Return the (X, Y) coordinate for the center point of the cell that contains the specified text.  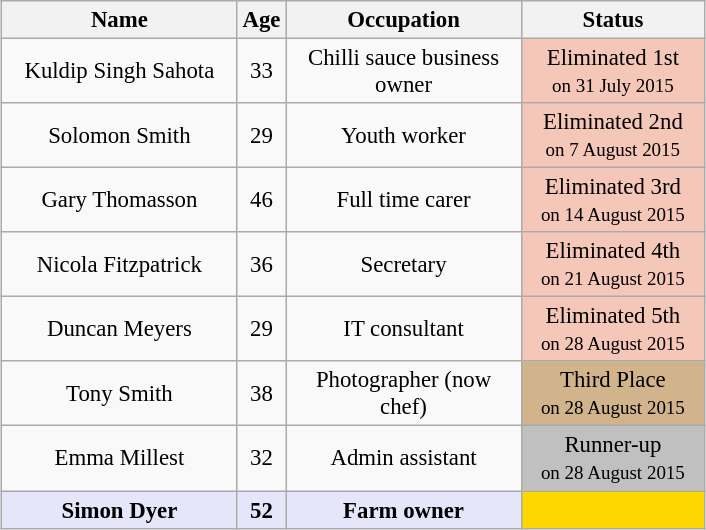
Emma Millest (120, 458)
Chilli sauce business owner (404, 70)
IT consultant (404, 330)
Gary Thomasson (120, 200)
38 (262, 394)
Secretary (404, 264)
Eliminated 1ston 31 July 2015 (612, 70)
Tony Smith (120, 394)
32 (262, 458)
36 (262, 264)
Youth worker (404, 136)
Eliminated 4thon 21 August 2015 (612, 264)
Admin assistant (404, 458)
Eliminated 2ndon 7 August 2015 (612, 136)
Duncan Meyers (120, 330)
Photographer (now chef) (404, 394)
33 (262, 70)
Full time carer (404, 200)
Status (612, 20)
52 (262, 509)
Runner-upon 28 August 2015 (612, 458)
Eliminated 3rdon 14 August 2015 (612, 200)
Solomon Smith (120, 136)
46 (262, 200)
Farm owner (404, 509)
Occupation (404, 20)
Simon Dyer (120, 509)
Third Placeon 28 August 2015 (612, 394)
Kuldip Singh Sahota (120, 70)
Age (262, 20)
Name (120, 20)
Eliminated 5thon 28 August 2015 (612, 330)
Nicola Fitzpatrick (120, 264)
